For the text-containing cell, return its midpoint in [X, Y] coordinate format. 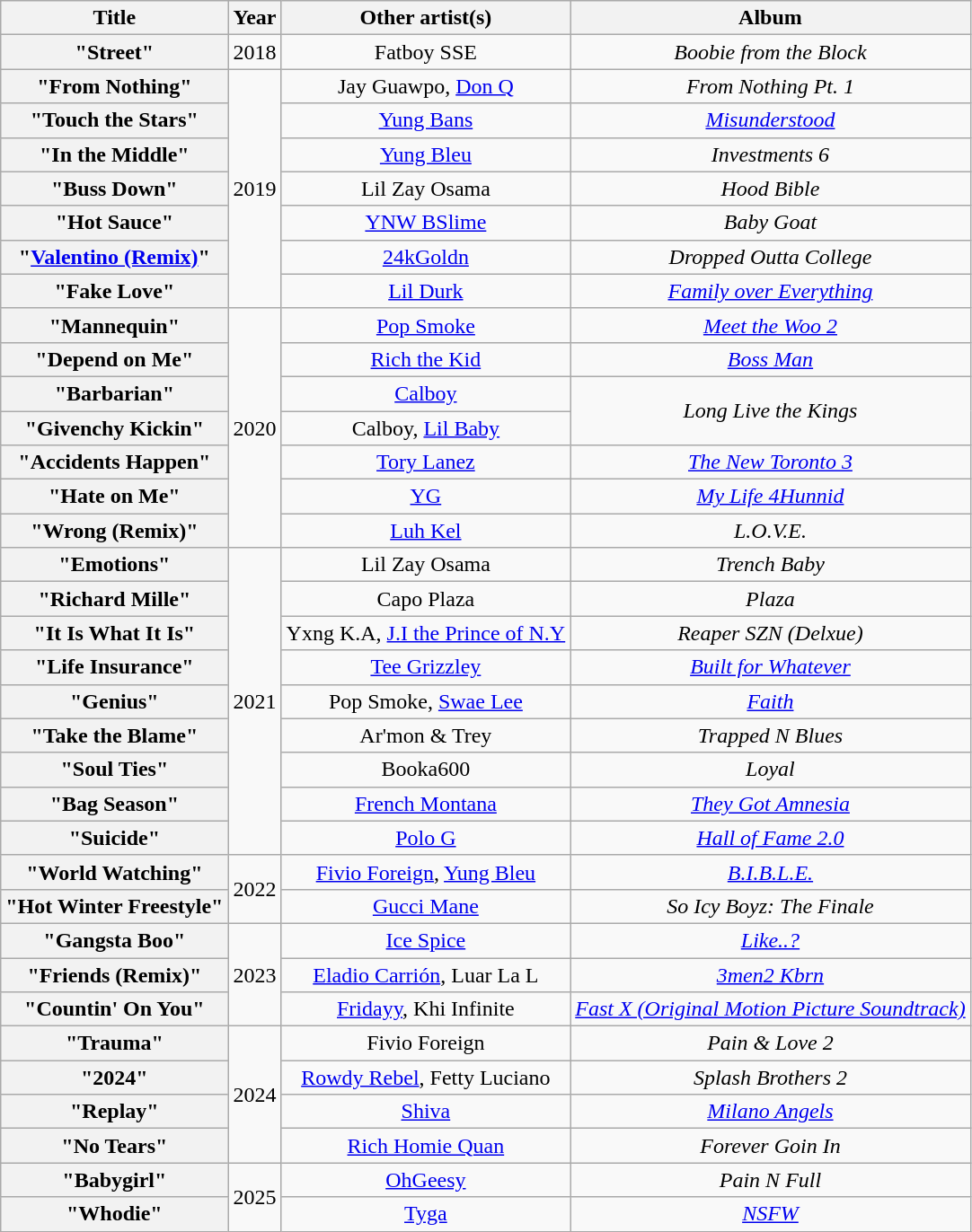
Baby Goat [771, 223]
2022 [255, 889]
YNW BSlime [426, 223]
"No Tears" [115, 1146]
Fatboy SSE [426, 52]
Built for Whatever [771, 667]
2019 [255, 189]
B.I.B.L.E. [771, 872]
"Barbarian" [115, 393]
Capo Plaza [426, 599]
Luh Kel [426, 531]
"Take the Blame" [115, 735]
"Countin' On You" [115, 1009]
2025 [255, 1197]
2024 [255, 1095]
2021 [255, 702]
"Hate on Me" [115, 497]
"Emotions" [115, 565]
"Bag Season" [115, 804]
Loyal [771, 770]
Fivio Foreign [426, 1043]
"Fake Love" [115, 291]
"In the Middle" [115, 154]
"Touch the Stars" [115, 120]
Long Live the Kings [771, 410]
Album [771, 18]
"2024" [115, 1078]
"Mannequin" [115, 325]
"From Nothing" [115, 86]
So Icy Boyz: The Finale [771, 906]
"Hot Sauce" [115, 223]
"Street" [115, 52]
"Friends (Remix)" [115, 974]
Family over Everything [771, 291]
Polo G [426, 838]
"Buss Down" [115, 189]
From Nothing Pt. 1 [771, 86]
Pop Smoke, Swae Lee [426, 701]
2020 [255, 427]
Boobie from the Block [771, 52]
Rich the Kid [426, 359]
Reaper SZN (Delxue) [771, 633]
Booka600 [426, 770]
Meet the Woo 2 [771, 325]
Rich Homie Quan [426, 1146]
"Wrong (Remix)" [115, 531]
3men2 Kbrn [771, 974]
Pop Smoke [426, 325]
Ar'mon & Trey [426, 735]
Calboy [426, 393]
Like..? [771, 940]
Year [255, 18]
Tory Lanez [426, 462]
Plaza [771, 599]
"World Watching" [115, 872]
"Gangsta Boo" [115, 940]
Rowdy Rebel, Fetty Luciano [426, 1078]
Fast X (Original Motion Picture Soundtrack) [771, 1009]
Misunderstood [771, 120]
"Whodie" [115, 1214]
"Trauma" [115, 1043]
Forever Goin In [771, 1146]
Tyga [426, 1214]
French Montana [426, 804]
"It Is What It Is" [115, 633]
"Richard Mille" [115, 599]
24kGoldn [426, 257]
Milano Angels [771, 1112]
"Suicide" [115, 838]
"Replay" [115, 1112]
Fivio Foreign, Yung Bleu [426, 872]
My Life 4Hunnid [771, 497]
Gucci Mane [426, 906]
Fridayy, Khi Infinite [426, 1009]
Yung Bans [426, 120]
Title [115, 18]
They Got Amnesia [771, 804]
"Life Insurance" [115, 667]
"Depend on Me" [115, 359]
Yxng K.A, J.I the Prince of N.Y [426, 633]
Investments 6 [771, 154]
"Givenchy Kickin" [115, 428]
2023 [255, 974]
Pain & Love 2 [771, 1043]
"Hot Winter Freestyle" [115, 906]
Tee Grizzley [426, 667]
"Genius" [115, 701]
Ice Spice [426, 940]
Trench Baby [771, 565]
Boss Man [771, 359]
"Babygirl" [115, 1180]
Shiva [426, 1112]
Splash Brothers 2 [771, 1078]
Dropped Outta College [771, 257]
NSFW [771, 1214]
Calboy, Lil Baby [426, 428]
"Soul Ties" [115, 770]
The New Toronto 3 [771, 462]
Jay Guawpo, Don Q [426, 86]
Yung Bleu [426, 154]
L.O.V.E. [771, 531]
Faith [771, 701]
Eladio Carrión, Luar La L [426, 974]
2018 [255, 52]
YG [426, 497]
Trapped N Blues [771, 735]
Pain N Full [771, 1180]
OhGeesy [426, 1180]
Other artist(s) [426, 18]
"Accidents Happen" [115, 462]
Hood Bible [771, 189]
Lil Durk [426, 291]
Hall of Fame 2.0 [771, 838]
"Valentino (Remix)" [115, 257]
